Pinpoint the cell where the given text exists, returning its (x, y) midpoint coordinate. 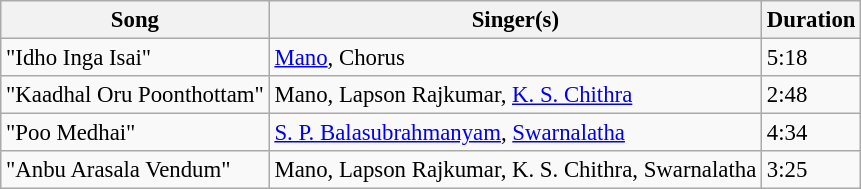
Mano, Chorus (515, 58)
Mano, Lapson Rajkumar, K. S. Chithra, Swarnalatha (515, 170)
"Poo Medhai" (135, 133)
"Idho Inga Isai" (135, 58)
Song (135, 20)
Mano, Lapson Rajkumar, K. S. Chithra (515, 95)
Singer(s) (515, 20)
2:48 (812, 95)
"Kaadhal Oru Poonthottam" (135, 95)
5:18 (812, 58)
"Anbu Arasala Vendum" (135, 170)
Duration (812, 20)
3:25 (812, 170)
4:34 (812, 133)
S. P. Balasubrahmanyam, Swarnalatha (515, 133)
